Find where the given text appears and provide that cell's center as [X, Y] coordinate. 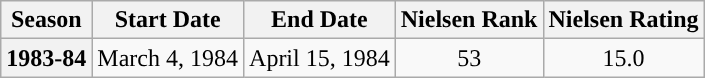
1983-84 [46, 58]
53 [469, 58]
March 4, 1984 [168, 58]
End Date [320, 20]
April 15, 1984 [320, 58]
Season [46, 20]
Nielsen Rank [469, 20]
Start Date [168, 20]
Nielsen Rating [624, 20]
15.0 [624, 58]
